From the cell containing the given text, extract its center point as [X, Y] coordinate. 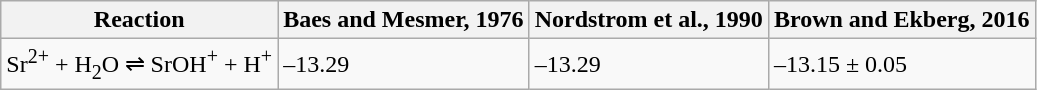
Baes and Mesmer, 1976 [404, 20]
Sr2+ + H2O ⇌ SrOH+ + H+ [140, 64]
Reaction [140, 20]
Brown and Ekberg, 2016 [902, 20]
–13.15 ± 0.05 [902, 64]
Nordstrom et al., 1990 [648, 20]
